Provide the (x, y) coordinate of the cell's center where the given text is located.  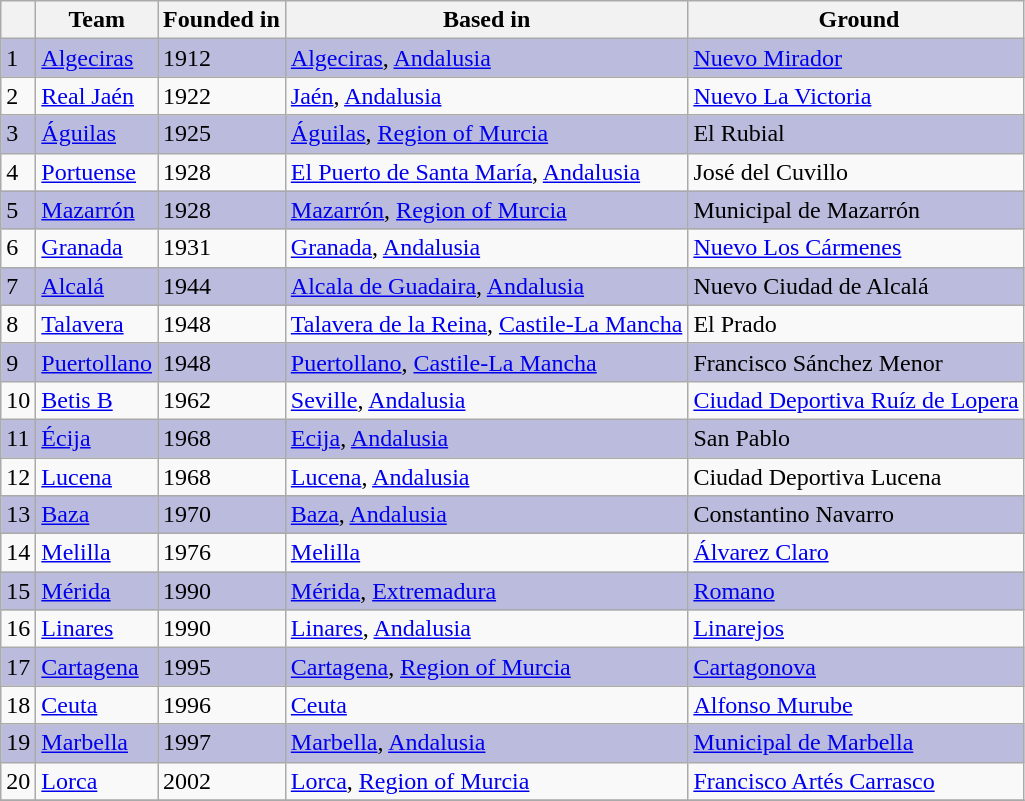
Cartagonova (856, 667)
Talavera (97, 324)
15 (18, 591)
Granada, Andalusia (486, 248)
6 (18, 248)
1931 (222, 248)
Ciudad Deportiva Ruíz de Lopera (856, 400)
20 (18, 781)
Algeciras, Andalusia (486, 58)
Puertollano, Castile-La Mancha (486, 362)
5 (18, 210)
Lucena (97, 477)
Talavera de la Reina, Castile-La Mancha (486, 324)
Nuevo Mirador (856, 58)
Seville, Andalusia (486, 400)
Alcalá (97, 286)
Linares, Andalusia (486, 629)
Francisco Artés Carrasco (856, 781)
12 (18, 477)
Mazarrón (97, 210)
Founded in (222, 20)
1912 (222, 58)
El Prado (856, 324)
Municipal de Mazarrón (856, 210)
14 (18, 553)
Based in (486, 20)
Portuense (97, 172)
Marbella (97, 743)
10 (18, 400)
16 (18, 629)
Ciudad Deportiva Lucena (856, 477)
Constantino Navarro (856, 515)
Real Jaén (97, 96)
Nuevo La Victoria (856, 96)
Municipal de Marbella (856, 743)
Águilas (97, 134)
9 (18, 362)
1996 (222, 705)
Cartagena, Region of Murcia (486, 667)
11 (18, 438)
Álvarez Claro (856, 553)
Granada (97, 248)
Linarejos (856, 629)
Alfonso Murube (856, 705)
Mazarrón, Region of Murcia (486, 210)
San Pablo (856, 438)
1 (18, 58)
1976 (222, 553)
Lucena, Andalusia (486, 477)
18 (18, 705)
Nuevo Los Cármenes (856, 248)
13 (18, 515)
Lorca (97, 781)
Mérida, Extremadura (486, 591)
Lorca, Region of Murcia (486, 781)
Algeciras (97, 58)
1922 (222, 96)
Cartagena (97, 667)
Nuevo Ciudad de Alcalá (856, 286)
Écija (97, 438)
Baza, Andalusia (486, 515)
Betis B (97, 400)
17 (18, 667)
Águilas, Region of Murcia (486, 134)
1944 (222, 286)
1970 (222, 515)
1997 (222, 743)
El Puerto de Santa María, Andalusia (486, 172)
19 (18, 743)
8 (18, 324)
3 (18, 134)
1925 (222, 134)
Marbella, Andalusia (486, 743)
4 (18, 172)
José del Cuvillo (856, 172)
1995 (222, 667)
Jaén, Andalusia (486, 96)
Ecija, Andalusia (486, 438)
El Rubial (856, 134)
Linares (97, 629)
1962 (222, 400)
Puertollano (97, 362)
2002 (222, 781)
Alcala de Guadaira, Andalusia (486, 286)
Mérida (97, 591)
Francisco Sánchez Menor (856, 362)
Team (97, 20)
2 (18, 96)
Baza (97, 515)
Romano (856, 591)
Ground (856, 20)
7 (18, 286)
